From the cell containing the given text, extract its center point as (x, y) coordinate. 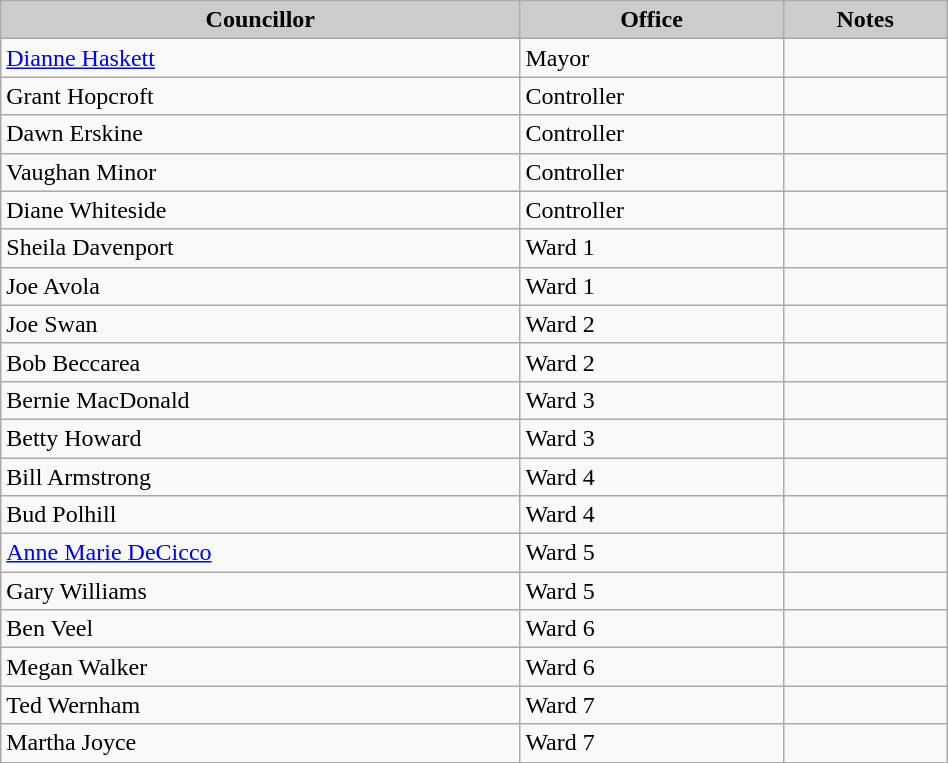
Bud Polhill (260, 515)
Dianne Haskett (260, 58)
Mayor (652, 58)
Councillor (260, 20)
Dawn Erskine (260, 134)
Joe Swan (260, 324)
Sheila Davenport (260, 248)
Grant Hopcroft (260, 96)
Diane Whiteside (260, 210)
Ted Wernham (260, 705)
Vaughan Minor (260, 172)
Martha Joyce (260, 743)
Notes (865, 20)
Bernie MacDonald (260, 400)
Office (652, 20)
Gary Williams (260, 591)
Ben Veel (260, 629)
Bill Armstrong (260, 477)
Betty Howard (260, 438)
Joe Avola (260, 286)
Anne Marie DeCicco (260, 553)
Bob Beccarea (260, 362)
Megan Walker (260, 667)
